For the text-containing cell, return its midpoint in (X, Y) coordinate format. 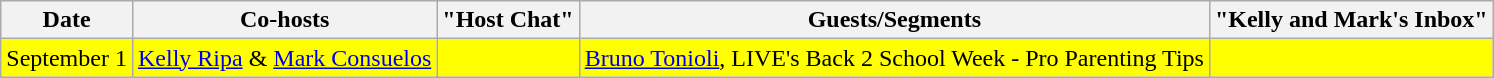
Date (67, 20)
Co-hosts (284, 20)
Kelly Ripa & Mark Consuelos (284, 58)
"Kelly and Mark's Inbox" (1351, 20)
Bruno Tonioli, LIVE's Back 2 School Week - Pro Parenting Tips (894, 58)
September 1 (67, 58)
Guests/Segments (894, 20)
"Host Chat" (508, 20)
